Identify which cell holds the provided text, then report its [X, Y] central coordinate. 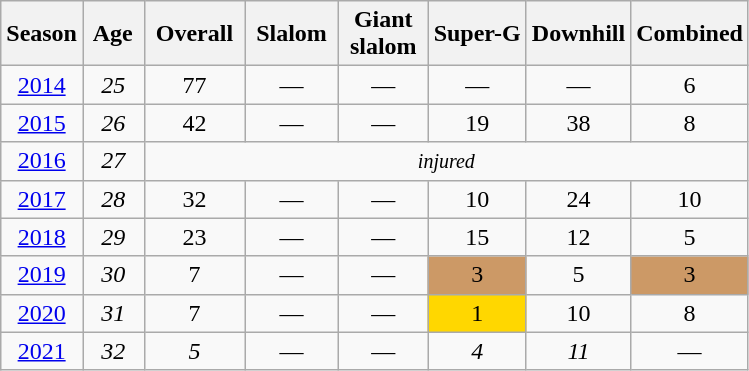
11 [578, 351]
2017 [42, 199]
Overall [194, 34]
4 [477, 351]
2019 [42, 275]
2015 [42, 123]
27 [113, 161]
25 [113, 85]
29 [113, 237]
Season [42, 34]
42 [194, 123]
31 [113, 313]
2016 [42, 161]
2021 [42, 351]
injured [446, 161]
2014 [42, 85]
30 [113, 275]
Giant slalom [383, 34]
24 [578, 199]
28 [113, 199]
Downhill [578, 34]
12 [578, 237]
Age [113, 34]
26 [113, 123]
Combined [690, 34]
2018 [42, 237]
38 [578, 123]
19 [477, 123]
2020 [42, 313]
Slalom [292, 34]
Super-G [477, 34]
23 [194, 237]
15 [477, 237]
77 [194, 85]
1 [477, 313]
6 [690, 85]
